Locate the cell with the specified text and output its (x, y) center coordinate. 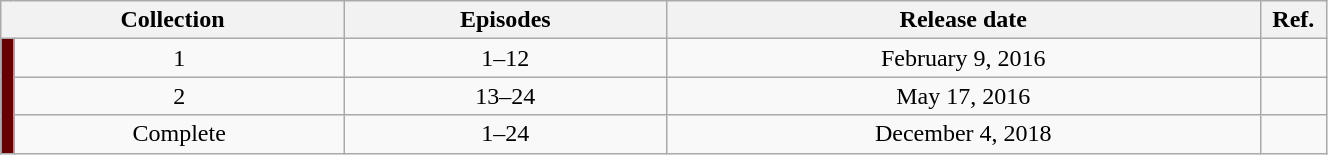
Release date (963, 20)
1–24 (505, 134)
Episodes (505, 20)
February 9, 2016 (963, 58)
Collection (173, 20)
December 4, 2018 (963, 134)
May 17, 2016 (963, 96)
13–24 (505, 96)
Ref. (1293, 20)
Complete (179, 134)
1 (179, 58)
2 (179, 96)
1–12 (505, 58)
